For the text-containing cell, return its midpoint in [X, Y] coordinate format. 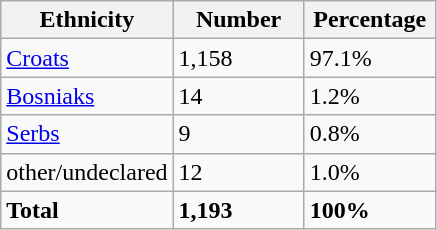
Percentage [370, 20]
97.1% [370, 58]
Number [238, 20]
9 [238, 134]
Bosniaks [87, 96]
Total [87, 210]
1,158 [238, 58]
Serbs [87, 134]
other/undeclared [87, 172]
100% [370, 210]
Ethnicity [87, 20]
1,193 [238, 210]
12 [238, 172]
1.2% [370, 96]
1.0% [370, 172]
14 [238, 96]
Croats [87, 58]
0.8% [370, 134]
